Pinpoint the cell where the given text exists, returning its [x, y] midpoint coordinate. 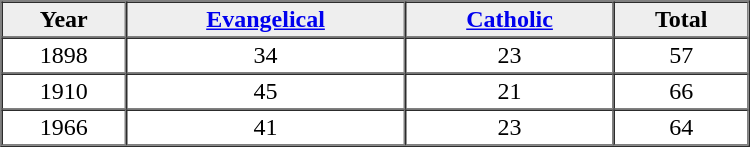
Catholic [510, 20]
1910 [64, 92]
57 [681, 56]
Evangelical [266, 20]
41 [266, 128]
1898 [64, 56]
66 [681, 92]
34 [266, 56]
Year [64, 20]
64 [681, 128]
21 [510, 92]
45 [266, 92]
Total [681, 20]
1966 [64, 128]
